Identify which cell holds the provided text, then report its [x, y] central coordinate. 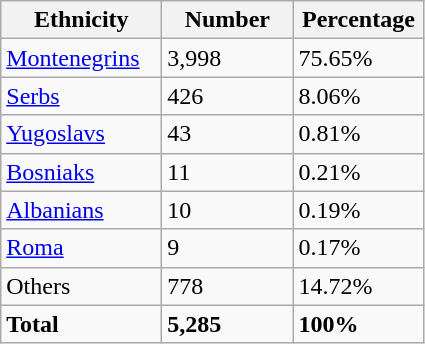
778 [228, 286]
Albanians [82, 210]
Yugoslavs [82, 134]
5,285 [228, 324]
75.65% [358, 58]
100% [358, 324]
Total [82, 324]
0.81% [358, 134]
0.17% [358, 248]
Bosniaks [82, 172]
Roma [82, 248]
9 [228, 248]
426 [228, 96]
0.19% [358, 210]
0.21% [358, 172]
14.72% [358, 286]
11 [228, 172]
Serbs [82, 96]
Number [228, 20]
Others [82, 286]
3,998 [228, 58]
Ethnicity [82, 20]
Montenegrins [82, 58]
10 [228, 210]
Percentage [358, 20]
8.06% [358, 96]
43 [228, 134]
